Return [x, y] of the center of cell containing provided text 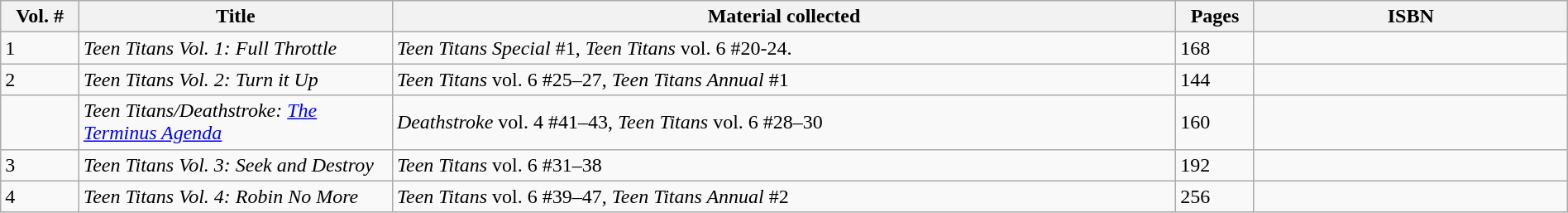
4 [40, 196]
Teen Titans vol. 6 #39–47, Teen Titans Annual #2 [784, 196]
Title [235, 17]
Pages [1216, 17]
Teen Titans/Deathstroke: The Terminus Agenda [235, 123]
144 [1216, 80]
1 [40, 48]
Teen Titans Vol. 3: Seek and Destroy [235, 165]
Teen Titans vol. 6 #25–27, Teen Titans Annual #1 [784, 80]
192 [1216, 165]
2 [40, 80]
3 [40, 165]
Teen Titans Special #1, Teen Titans vol. 6 #20-24. [784, 48]
Vol. # [40, 17]
168 [1216, 48]
256 [1216, 196]
ISBN [1411, 17]
Teen Titans Vol. 2: Turn it Up [235, 80]
Deathstroke vol. 4 #41–43, Teen Titans vol. 6 #28–30 [784, 123]
160 [1216, 123]
Teen Titans vol. 6 #31–38 [784, 165]
Material collected [784, 17]
Teen Titans Vol. 1: Full Throttle [235, 48]
Teen Titans Vol. 4: Robin No More [235, 196]
